Find where the given text appears and provide that cell's center as (X, Y) coordinate. 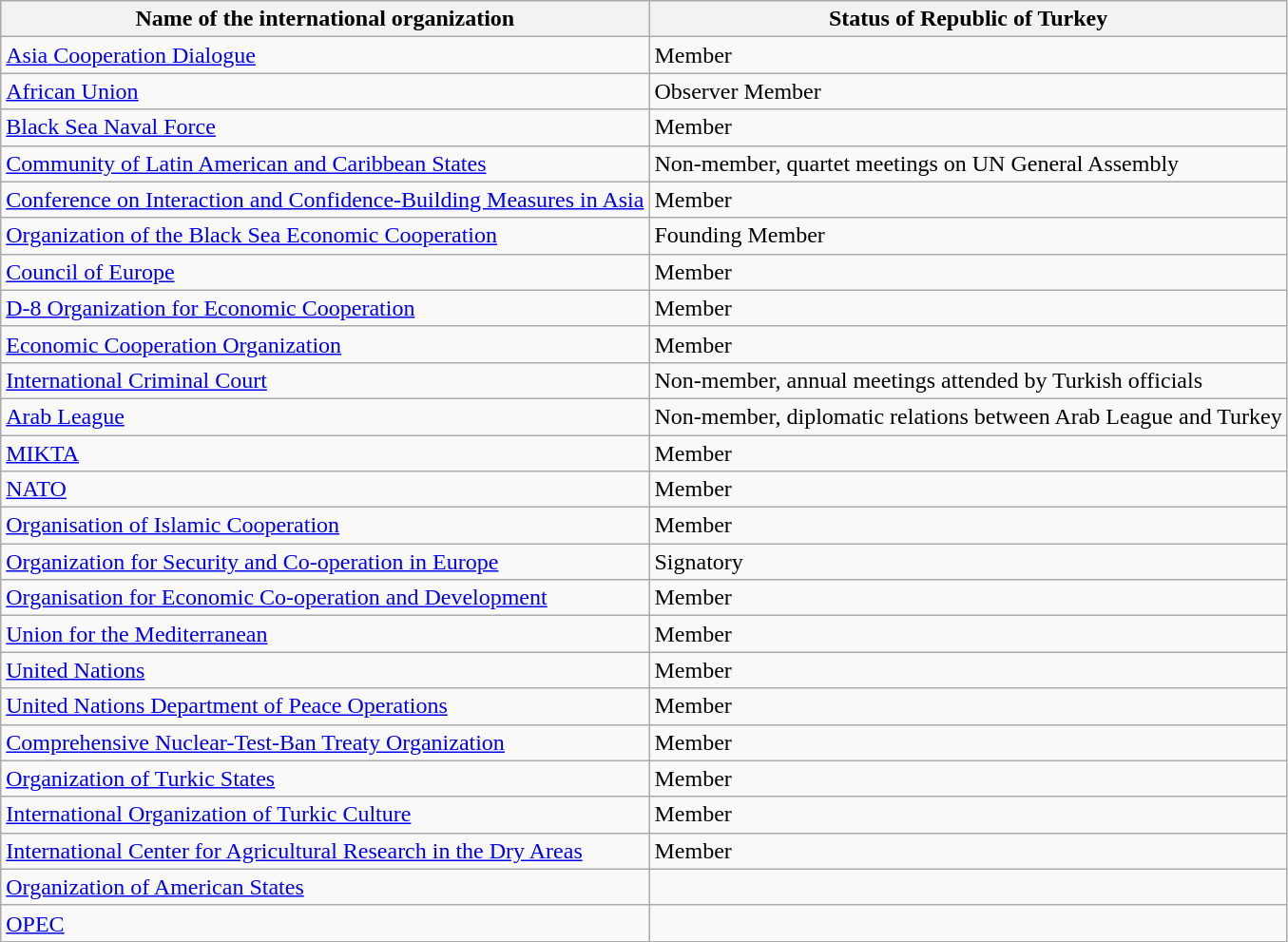
Organisation of Islamic Cooperation (325, 526)
Organization of American States (325, 887)
Black Sea Naval Force (325, 127)
Non-member, annual meetings attended by Turkish officials (968, 380)
Signatory (968, 562)
Organization of Turkic States (325, 779)
Observer Member (968, 91)
International Criminal Court (325, 380)
Arab League (325, 416)
D-8 Organization for Economic Cooperation (325, 308)
Organisation for Economic Co-operation and Development (325, 598)
African Union (325, 91)
Status of Republic of Turkey (968, 19)
Asia Cooperation Dialogue (325, 55)
Name of the international organization (325, 19)
Council of Europe (325, 272)
Founding Member (968, 236)
Union for the Mediterranean (325, 634)
Non-member, quartet meetings on UN General Assembly (968, 163)
OPEC (325, 923)
United Nations (325, 670)
United Nations Department of Peace Operations (325, 706)
Non-member, diplomatic relations between Arab League and Turkey (968, 416)
MIKTA (325, 453)
International Organization of Turkic Culture (325, 815)
Comprehensive Nuclear-Test-Ban Treaty Organization (325, 742)
Conference on Interaction and Confidence-Building Measures in Asia (325, 200)
Economic Cooperation Organization (325, 344)
Organization of the Black Sea Economic Cooperation (325, 236)
International Center for Agricultural Research in the Dry Areas (325, 851)
NATO (325, 490)
Community of Latin American and Caribbean States (325, 163)
Organization for Security and Co-operation in Europe (325, 562)
